From the cell containing the given text, extract its center point as (x, y) coordinate. 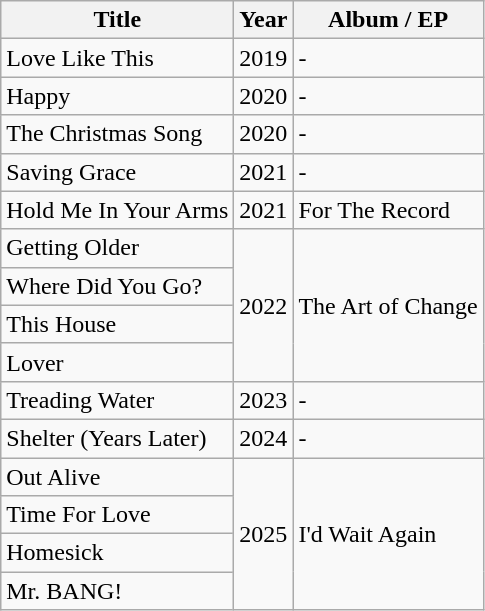
Getting Older (118, 248)
2019 (264, 58)
2023 (264, 400)
Year (264, 20)
Time For Love (118, 515)
2024 (264, 438)
Shelter (Years Later) (118, 438)
Out Alive (118, 477)
Happy (118, 96)
2022 (264, 305)
Hold Me In Your Arms (118, 210)
Love Like This (118, 58)
Album / EP (388, 20)
The Art of Change (388, 305)
Mr. BANG! (118, 591)
I'd Wait Again (388, 534)
Title (118, 20)
This House (118, 324)
Where Did You Go? (118, 286)
Homesick (118, 553)
For The Record (388, 210)
The Christmas Song (118, 134)
Saving Grace (118, 172)
2025 (264, 534)
Treading Water (118, 400)
Lover (118, 362)
